Find where the given text appears and provide that cell's center as [x, y] coordinate. 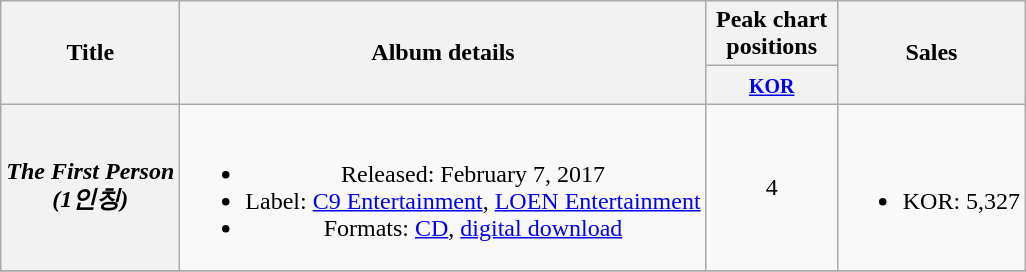
The First Person(1인칭) [90, 188]
Sales [931, 52]
Album details [443, 52]
Peak chart positions [772, 34]
KOR [772, 85]
KOR: 5,327 [931, 188]
4 [772, 188]
Released: February 7, 2017Label: C9 Entertainment, LOEN EntertainmentFormats: CD, digital download [443, 188]
Title [90, 52]
